Find where the given text appears and provide that cell's center as [X, Y] coordinate. 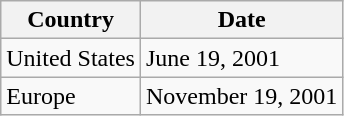
Europe [71, 96]
United States [71, 58]
November 19, 2001 [241, 96]
June 19, 2001 [241, 58]
Country [71, 20]
Date [241, 20]
